Capture the cell that displays the provided text and extract its (X, Y) central coordinate. 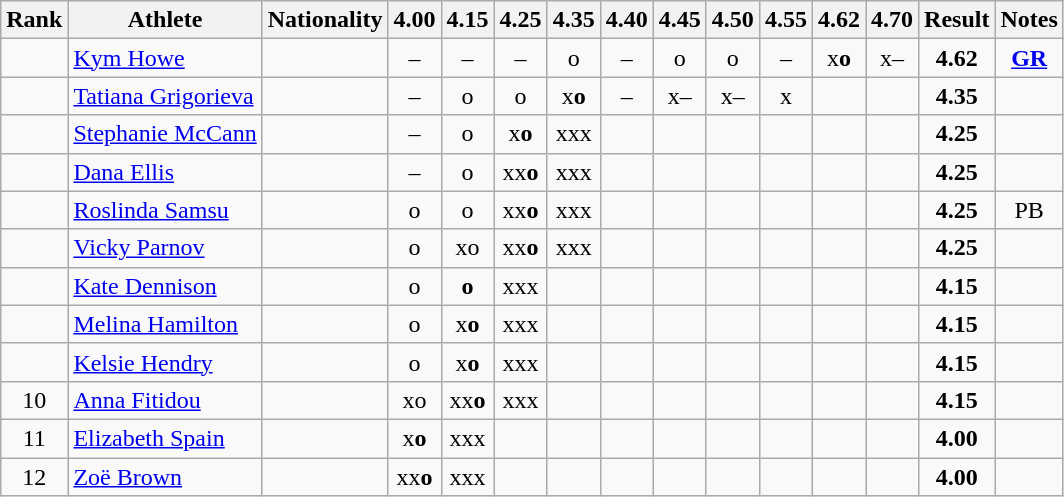
Kym Howe (165, 58)
4.45 (680, 20)
Dana Ellis (165, 172)
Zoë Brown (165, 477)
Rank (34, 20)
Nationality (325, 20)
Elizabeth Spain (165, 438)
x (786, 96)
4.50 (732, 20)
Kelsie Hendry (165, 362)
Notes (1029, 20)
Kate Dennison (165, 286)
Stephanie McCann (165, 134)
Athlete (165, 20)
4.55 (786, 20)
11 (34, 438)
GR (1029, 58)
PB (1029, 210)
Result (957, 20)
12 (34, 477)
Vicky Parnov (165, 248)
4.40 (626, 20)
4.70 (892, 20)
Tatiana Grigorieva (165, 96)
Roslinda Samsu (165, 210)
10 (34, 400)
Melina Hamilton (165, 324)
Anna Fitidou (165, 400)
